Pinpoint the cell where the given text exists, returning its [x, y] midpoint coordinate. 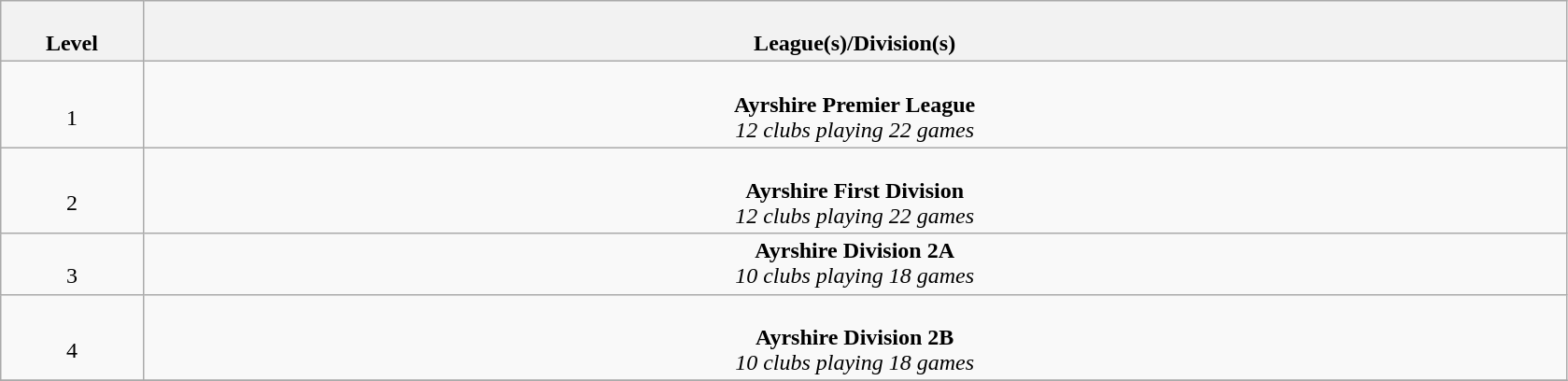
Level [72, 32]
League(s)/Division(s) [855, 32]
Ayrshire Premier League 12 clubs playing 22 games [855, 105]
3 [72, 263]
Ayrshire Division 2A10 clubs playing 18 games [855, 263]
1 [72, 105]
Ayrshire First Division12 clubs playing 22 games [855, 190]
Ayrshire Division 2B10 clubs playing 18 games [855, 337]
2 [72, 190]
4 [72, 337]
